Return (x, y) of the center of cell containing provided text 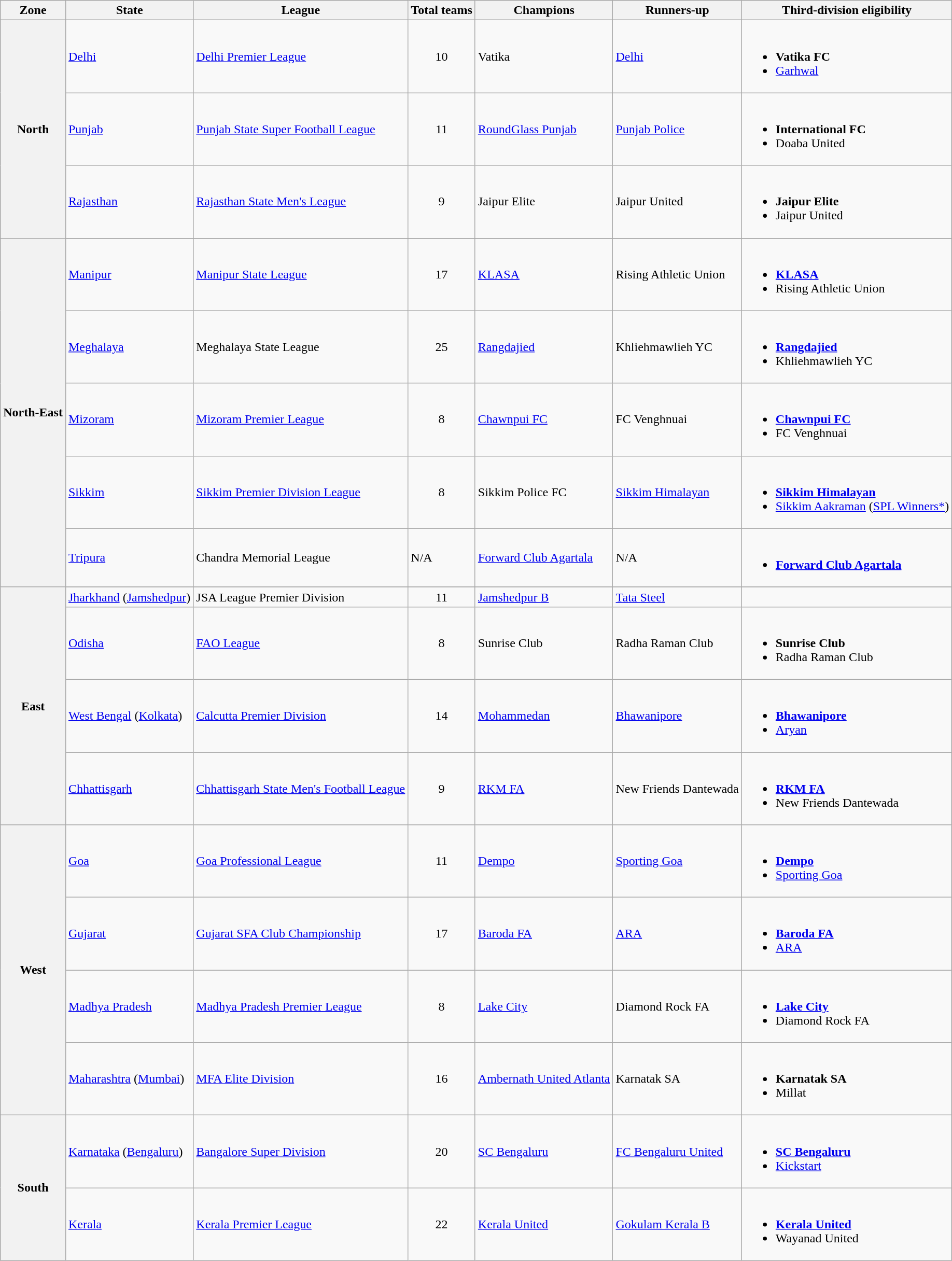
Dempo (544, 861)
Karnatak SA (677, 1079)
Gujarat SFA Club Championship (301, 934)
Jaipur EliteJaipur United (846, 202)
West Bengal (Kolkata) (129, 716)
Champions (544, 10)
KLASA (544, 274)
Gujarat (129, 934)
Sikkim Premier Division League (301, 492)
Tata Steel (677, 597)
Baroda FAARA (846, 934)
State (129, 10)
BhawaniporeAryan (846, 716)
Goa (129, 861)
Sikkim Police FC (544, 492)
Gokulam Kerala B (677, 1224)
Meghalaya State League (301, 347)
14 (442, 716)
Kerala (129, 1224)
Mizoram (129, 419)
International FCDoaba United (846, 129)
Manipur State League (301, 274)
Chawnpui FCFC Venghnuai (846, 419)
Goa Professional League (301, 861)
22 (442, 1224)
Jharkhand (Jamshedpur) (129, 597)
20 (442, 1152)
Karnatak SAMillat (846, 1079)
Rangdajied (544, 347)
Diamond Rock FA (677, 1006)
Kerala UnitedWayanad United (846, 1224)
FC Bengaluru United (677, 1152)
10 (442, 57)
Chandra Memorial League (301, 558)
RangdajiedKhliehmawlieh YC (846, 347)
ARA (677, 934)
Third-division eligibility (846, 10)
Mohammedan (544, 716)
Maharashtra (Mumbai) (129, 1079)
Jaipur United (677, 202)
Vatika FCGarhwal (846, 57)
New Friends Dantewada (677, 788)
RKM FA (544, 788)
Vatika (544, 57)
Kerala Premier League (301, 1224)
Rising Athletic Union (677, 274)
Radha Raman Club (677, 643)
Lake CityDiamond Rock FA (846, 1006)
Punjab (129, 129)
Bhawanipore (677, 716)
Madhya Pradesh Premier League (301, 1006)
SC Bengaluru (544, 1152)
North-East (33, 413)
MFA Elite Division (301, 1079)
Punjab State Super Football League (301, 129)
Baroda FA (544, 934)
Sunrise ClubRadha Raman Club (846, 643)
Tripura (129, 558)
Calcutta Premier Division (301, 716)
FAO League (301, 643)
Lake City (544, 1006)
DempoSporting Goa (846, 861)
Sikkim (129, 492)
Manipur (129, 274)
Sikkim HimalayanSikkim Aakraman (SPL Winners*) (846, 492)
RoundGlass Punjab (544, 129)
Madhya Pradesh (129, 1006)
Total teams (442, 10)
Khliehmawlieh YC (677, 347)
Odisha (129, 643)
Chawnpui FC (544, 419)
Jamshedpur B (544, 597)
Rajasthan (129, 202)
Jaipur Elite (544, 202)
Punjab Police (677, 129)
Ambernath United Atlanta (544, 1079)
Meghalaya (129, 347)
Mizoram Premier League (301, 419)
Rajasthan State Men's League (301, 202)
FC Venghnuai (677, 419)
25 (442, 347)
East (33, 706)
West (33, 970)
RKM FANew Friends Dantewada (846, 788)
North (33, 129)
South (33, 1188)
Sunrise Club (544, 643)
Bangalore Super Division (301, 1152)
KLASARising Athletic Union (846, 274)
16 (442, 1079)
JSA League Premier Division (301, 597)
Zone (33, 10)
Karnataka (Bengaluru) (129, 1152)
Runners-up (677, 10)
Delhi Premier League (301, 57)
Sikkim Himalayan (677, 492)
League (301, 10)
Kerala United (544, 1224)
Chhattisgarh (129, 788)
Sporting Goa (677, 861)
Chhattisgarh State Men's Football League (301, 788)
SC BengaluruKickstart (846, 1152)
